Detect which cell encompasses the target text, then output its [X, Y] center coordinate. 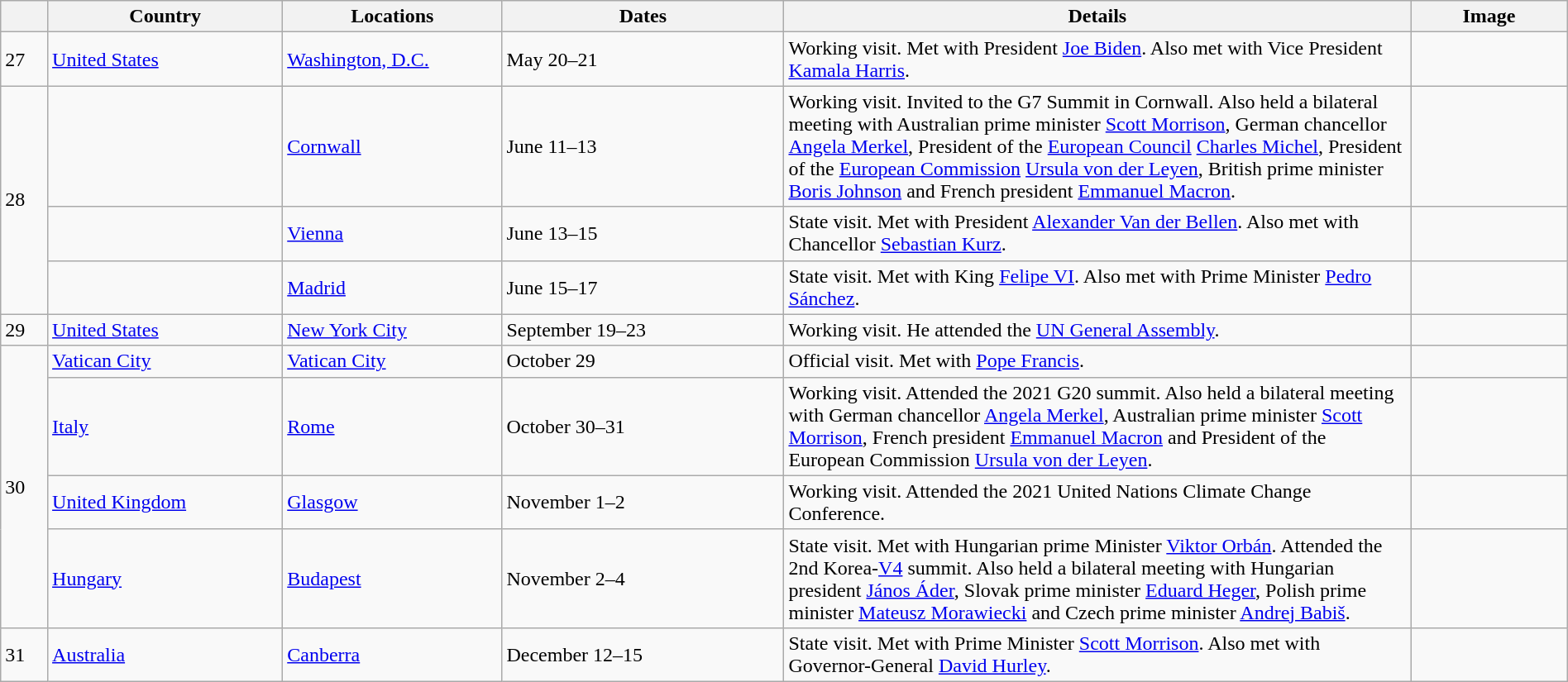
New York City [392, 330]
30 [25, 486]
United Kingdom [165, 503]
Vienna [392, 233]
Locations [392, 17]
Working visit. Met with President Joe Biden. Also met with Vice President Kamala Harris. [1097, 60]
Australia [165, 655]
31 [25, 655]
Budapest [392, 579]
Country [165, 17]
27 [25, 60]
Rome [392, 427]
Image [1489, 17]
28 [25, 200]
June 15–17 [643, 288]
Canberra [392, 655]
29 [25, 330]
November 2–4 [643, 579]
Working visit. Attended the 2021 United Nations Climate Change Conference. [1097, 503]
Madrid [392, 288]
Glasgow [392, 503]
June 13–15 [643, 233]
October 29 [643, 361]
State visit. Met with King Felipe VI. Also met with Prime Minister Pedro Sánchez. [1097, 288]
Italy [165, 427]
June 11–13 [643, 146]
Cornwall [392, 146]
Dates [643, 17]
May 20–21 [643, 60]
Details [1097, 17]
State visit. Met with Prime Minister Scott Morrison. Also met with Governor-General David Hurley. [1097, 655]
Working visit. He attended the UN General Assembly. [1097, 330]
Washington, D.C. [392, 60]
October 30–31 [643, 427]
Official visit. Met with Pope Francis. [1097, 361]
Hungary [165, 579]
September 19–23 [643, 330]
State visit. Met with President Alexander Van der Bellen. Also met with Chancellor Sebastian Kurz. [1097, 233]
December 12–15 [643, 655]
November 1–2 [643, 503]
